Scan for the cell matching the given text and deliver its (x, y) coordinate at center. 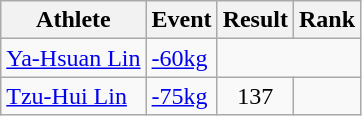
-60kg (182, 58)
137 (255, 96)
Result (255, 20)
-75kg (182, 96)
Athlete (74, 20)
Ya-Hsuan Lin (74, 58)
Event (182, 20)
Tzu-Hui Lin (74, 96)
Rank (328, 20)
